Find where the given text appears and provide that cell's center as [x, y] coordinate. 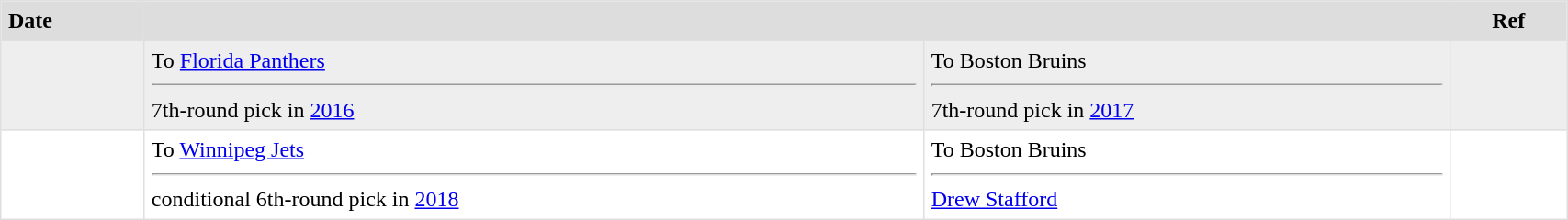
To Boston Bruins Drew Stafford [1187, 175]
To Florida Panthers 7th-round pick in 2016 [535, 85]
Date [73, 21]
To Winnipeg Jets conditional 6th-round pick in 2018 [535, 175]
To Boston Bruins 7th-round pick in 2017 [1187, 85]
Ref [1508, 21]
